Identify which cell holds the provided text, then report its [X, Y] central coordinate. 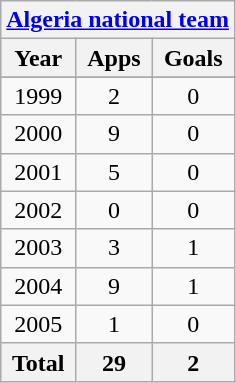
Year [38, 58]
Goals [193, 58]
3 [114, 248]
2002 [38, 210]
Total [38, 362]
5 [114, 172]
2004 [38, 286]
Algeria national team [118, 20]
Apps [114, 58]
2005 [38, 324]
29 [114, 362]
2001 [38, 172]
2003 [38, 248]
2000 [38, 134]
1999 [38, 96]
